Return the (x, y) coordinate for the center point of the cell that contains the specified text.  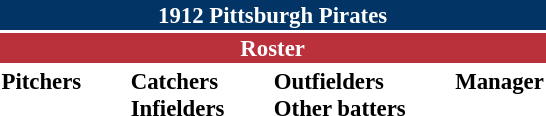
Roster (272, 48)
1912 Pittsburgh Pirates (272, 15)
